Pinpoint the cell where the given text exists, returning its (X, Y) midpoint coordinate. 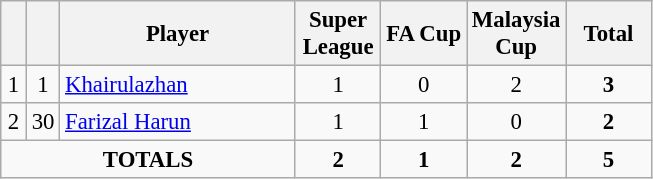
Khairulazhan (178, 85)
Super League (338, 34)
30 (42, 122)
Player (178, 34)
TOTALS (148, 160)
Total (609, 34)
FA Cup (424, 34)
5 (609, 160)
3 (609, 85)
Malaysia Cup (516, 34)
Farizal Harun (178, 122)
